Determine the (x, y) coordinate at the center of the cell enclosing the given text.  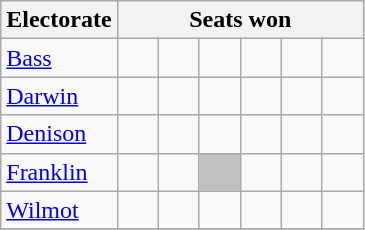
Franklin (59, 172)
Bass (59, 58)
Wilmot (59, 210)
Darwin (59, 96)
Denison (59, 134)
Electorate (59, 20)
Seats won (240, 20)
